Find where the given text appears and provide that cell's center as (x, y) coordinate. 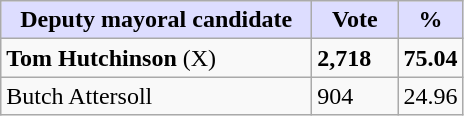
Deputy mayoral candidate (156, 20)
Vote (355, 20)
Tom Hutchinson (X) (156, 58)
Butch Attersoll (156, 96)
2,718 (355, 58)
24.96 (430, 96)
% (430, 20)
904 (355, 96)
75.04 (430, 58)
